Locate the cell with the specified text and output its [X, Y] center coordinate. 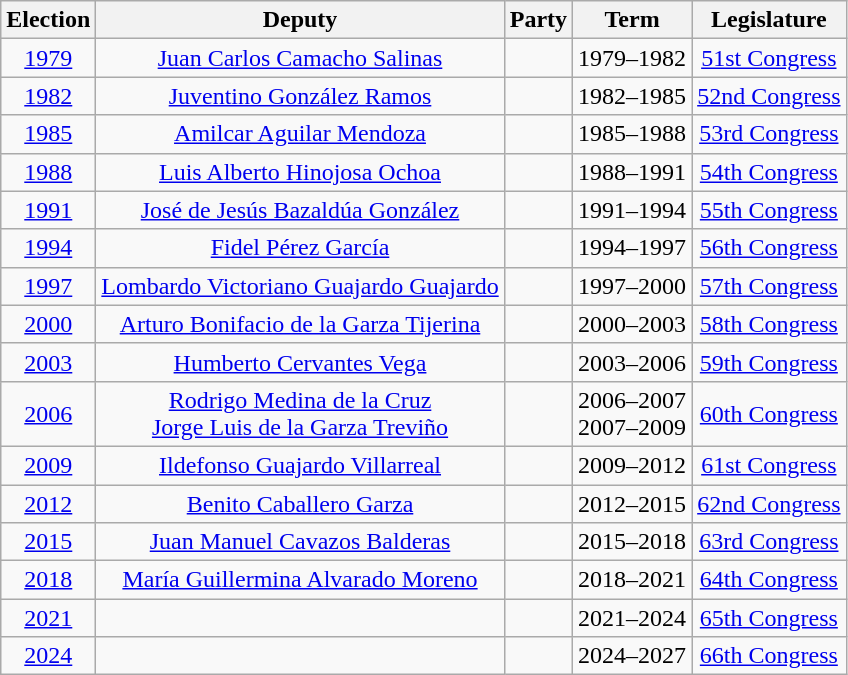
2021 [48, 618]
2006–20072007–2009 [632, 414]
56th Congress [769, 248]
Lombardo Victoriano Guajardo Guajardo [300, 286]
2006 [48, 414]
2021–2024 [632, 618]
Legislature [769, 20]
55th Congress [769, 210]
63rd Congress [769, 542]
2012 [48, 503]
2000–2003 [632, 324]
1982 [48, 96]
2024–2027 [632, 656]
2018 [48, 580]
Term [632, 20]
1988 [48, 172]
Fidel Pérez García [300, 248]
57th Congress [769, 286]
1994–1997 [632, 248]
2015 [48, 542]
Deputy [300, 20]
66th Congress [769, 656]
Ildefonso Guajardo Villarreal [300, 465]
59th Congress [769, 362]
2009–2012 [632, 465]
Juan Carlos Camacho Salinas [300, 58]
Party [538, 20]
2015–2018 [632, 542]
Humberto Cervantes Vega [300, 362]
60th Congress [769, 414]
1979 [48, 58]
Amilcar Aguilar Mendoza [300, 134]
2003 [48, 362]
2018–2021 [632, 580]
1991–1994 [632, 210]
54th Congress [769, 172]
Election [48, 20]
Rodrigo Medina de la CruzJorge Luis de la Garza Treviño [300, 414]
1982–1985 [632, 96]
65th Congress [769, 618]
1997 [48, 286]
64th Congress [769, 580]
Juan Manuel Cavazos Balderas [300, 542]
1991 [48, 210]
52nd Congress [769, 96]
2012–2015 [632, 503]
María Guillermina Alvarado Moreno [300, 580]
1979–1982 [632, 58]
Arturo Bonifacio de la Garza Tijerina [300, 324]
1985–1988 [632, 134]
62nd Congress [769, 503]
Juventino González Ramos [300, 96]
2000 [48, 324]
1985 [48, 134]
1997–2000 [632, 286]
61st Congress [769, 465]
2024 [48, 656]
Benito Caballero Garza [300, 503]
2003–2006 [632, 362]
53rd Congress [769, 134]
2009 [48, 465]
1988–1991 [632, 172]
51st Congress [769, 58]
58th Congress [769, 324]
Luis Alberto Hinojosa Ochoa [300, 172]
1994 [48, 248]
José de Jesús Bazaldúa González [300, 210]
